Scan for the cell matching the given text and deliver its [X, Y] coordinate at center. 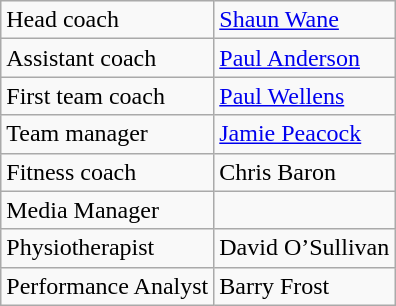
Head coach [108, 20]
David O’Sullivan [304, 248]
First team coach [108, 96]
Paul Wellens [304, 96]
Jamie Peacock [304, 134]
Assistant coach [108, 58]
Team manager [108, 134]
Physiotherapist [108, 248]
Paul Anderson [304, 58]
Fitness coach [108, 172]
Chris Baron [304, 172]
Barry Frost [304, 286]
Shaun Wane [304, 20]
Performance Analyst [108, 286]
Media Manager [108, 210]
